Scan for the cell matching the given text and deliver its [X, Y] coordinate at center. 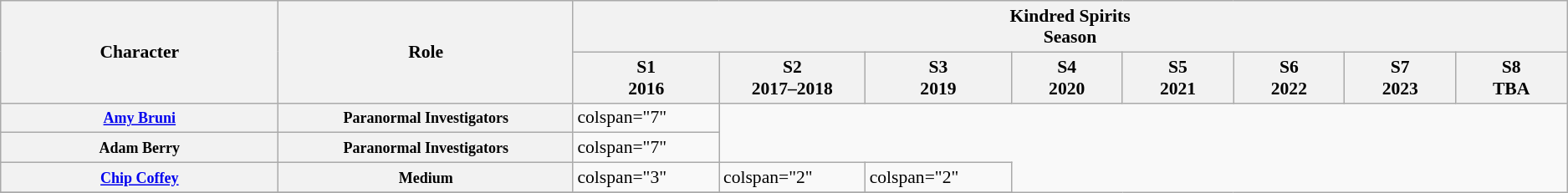
S6 2022 [1290, 77]
S7 2023 [1400, 77]
S4 2020 [1067, 77]
Adam Berry [140, 148]
Medium [426, 178]
Kindred Spirits Season [1070, 27]
Amy Bruni [140, 118]
Chip Coffey [140, 178]
S2 2017–2018 [793, 77]
S5 2021 [1177, 77]
Role [426, 52]
S8 TBA [1512, 77]
S3 2019 [938, 77]
Character [140, 52]
colspan="3" [646, 178]
S1 2016 [646, 77]
